Identify which cell holds the provided text, then report its (X, Y) central coordinate. 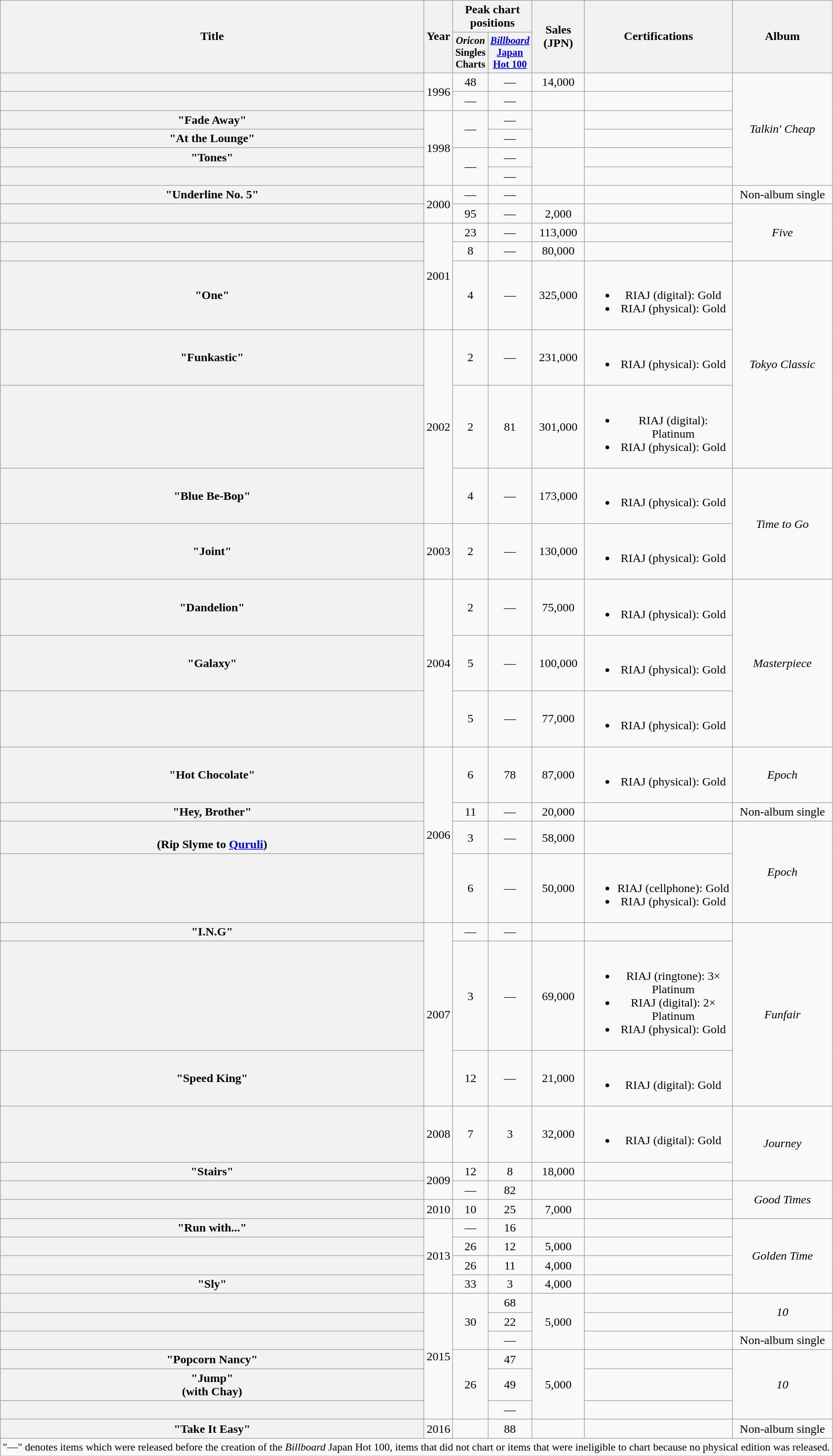
33 (471, 1284)
Good Times (783, 1199)
325,000 (559, 295)
16 (510, 1228)
Peak chart positions (492, 17)
2015 (438, 1357)
113,000 (559, 232)
RIAJ (digital): PlatinumRIAJ (physical): Gold (658, 426)
2,000 (559, 214)
"Dandelion" (212, 607)
2004 (438, 663)
1998 (438, 148)
"I.N.G" (212, 932)
2013 (438, 1256)
2010 (438, 1209)
81 (510, 426)
"Underline No. 5" (212, 195)
"At the Lounge" (212, 139)
Sales (JPN) (559, 37)
130,000 (559, 552)
2003 (438, 552)
231,000 (559, 357)
"Fade Away" (212, 120)
Title (212, 37)
23 (471, 232)
"Galaxy" (212, 663)
"Joint" (212, 552)
(Rip Slyme to Quruli) (212, 838)
30 (471, 1322)
"One" (212, 295)
"Sly" (212, 1284)
"Blue Be-Bop" (212, 495)
58,000 (559, 838)
2002 (438, 426)
Funfair (783, 1014)
RIAJ (digital): GoldRIAJ (physical): Gold (658, 295)
68 (510, 1303)
7 (471, 1134)
2006 (438, 835)
"Hot Chocolate" (212, 775)
47 (510, 1359)
2001 (438, 276)
Year (438, 37)
"Jump"(with Chay) (212, 1384)
100,000 (559, 663)
Journey (783, 1144)
78 (510, 775)
2009 (438, 1181)
173,000 (559, 495)
"Run with..." (212, 1228)
"Hey, Brother" (212, 812)
88 (510, 1429)
Certifications (658, 37)
RIAJ (cellphone): GoldRIAJ (physical): Gold (658, 888)
Album (783, 37)
14,000 (559, 82)
"Speed King" (212, 1079)
32,000 (559, 1134)
"Funkastic" (212, 357)
Talkin' Cheap (783, 129)
82 (510, 1190)
48 (471, 82)
301,000 (559, 426)
1996 (438, 91)
87,000 (559, 775)
77,000 (559, 719)
22 (510, 1322)
Five (783, 232)
75,000 (559, 607)
20,000 (559, 812)
50,000 (559, 888)
69,000 (559, 996)
"Tones" (212, 157)
2016 (438, 1429)
"Popcorn Nancy" (212, 1359)
"Stairs" (212, 1171)
Oricon Singles Charts (471, 53)
Masterpiece (783, 663)
Time to Go (783, 523)
95 (471, 214)
Golden Time (783, 1256)
Billboard Japan Hot 100 (510, 53)
RIAJ (ringtone): 3× PlatinumRIAJ (digital): 2× PlatinumRIAJ (physical): Gold (658, 996)
Tokyo Classic (783, 364)
18,000 (559, 1171)
21,000 (559, 1079)
2000 (438, 204)
80,000 (559, 251)
"Take It Easy" (212, 1429)
2008 (438, 1134)
49 (510, 1384)
7,000 (559, 1209)
2007 (438, 1014)
25 (510, 1209)
